Provide the [X, Y] coordinate of the cell's center where the given text is located.  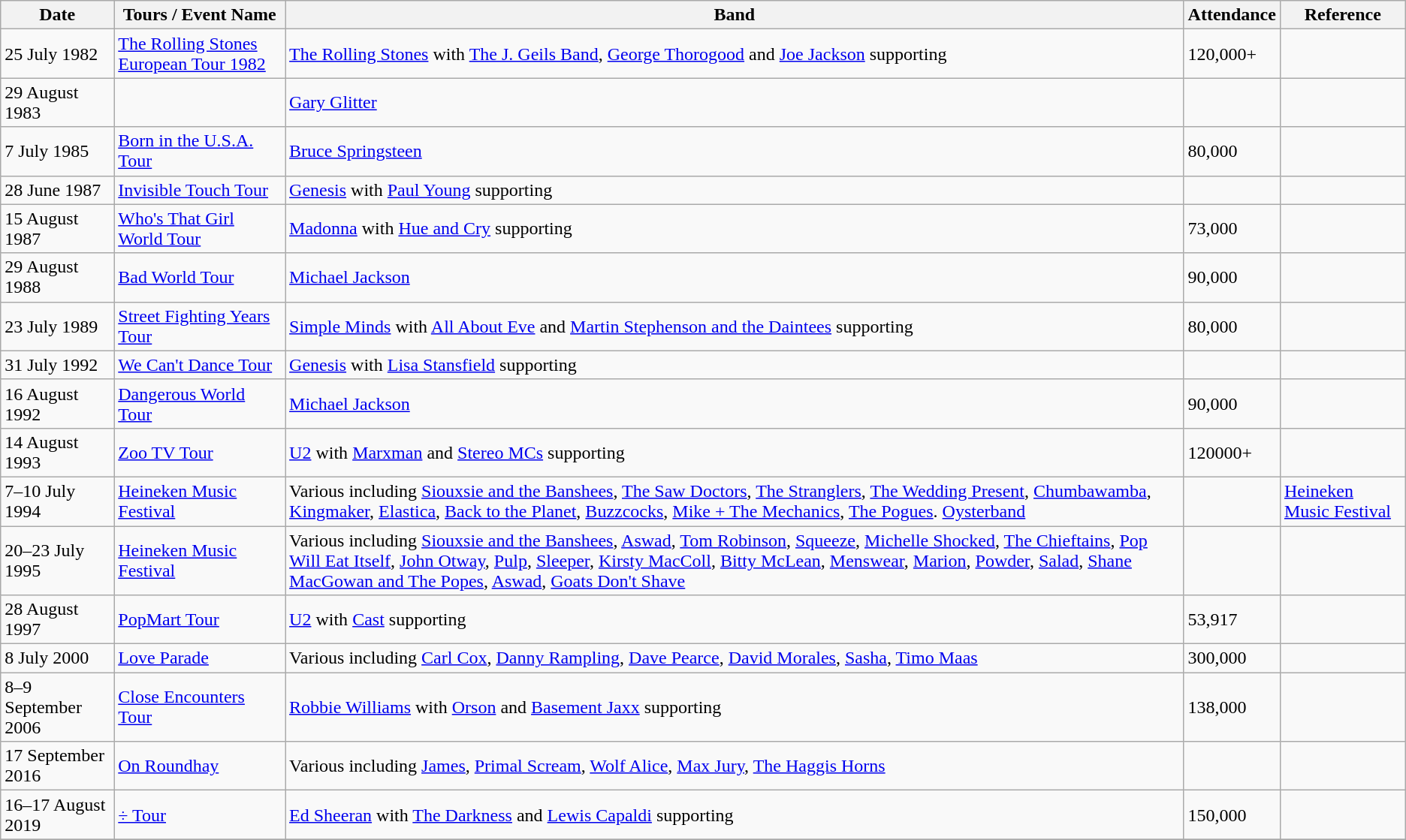
Attendance [1232, 15]
Bruce Springsteen [735, 152]
Robbie Williams with Orson and Basement Jaxx supporting [735, 707]
Street Fighting Years Tour [200, 326]
The Rolling Stones European Tour 1982 [200, 54]
8–9 September 2006 [57, 707]
7–10 July 1994 [57, 501]
17 September 2016 [57, 766]
Tours / Event Name [200, 15]
31 July 1992 [57, 365]
U2 with Marxman and Stereo MCs supporting [735, 452]
Genesis with Lisa Stansfield supporting [735, 365]
8 July 2000 [57, 658]
20–23 July 1995 [57, 560]
Band [735, 15]
28 June 1987 [57, 190]
Date [57, 15]
Reference [1343, 15]
The Rolling Stones with The J. Geils Band, George Thorogood and Joe Jackson supporting [735, 54]
On Roundhay [200, 766]
Genesis with Paul Young supporting [735, 190]
PopMart Tour [200, 620]
Close Encounters Tour [200, 707]
14 August 1993 [57, 452]
Gary Glitter [735, 102]
16–17 August 2019 [57, 815]
Invisible Touch Tour [200, 190]
Zoo TV Tour [200, 452]
Dangerous World Tour [200, 404]
29 August 1988 [57, 278]
300,000 [1232, 658]
Various including Carl Cox, Danny Rampling, Dave Pearce, David Morales, Sasha, Timo Maas [735, 658]
Who's That Girl World Tour [200, 228]
Madonna with Hue and Cry supporting [735, 228]
138,000 [1232, 707]
Ed Sheeran with The Darkness and Lewis Capaldi supporting [735, 815]
29 August 1983 [57, 102]
53,917 [1232, 620]
120000+ [1232, 452]
Various including James, Primal Scream, Wolf Alice, Max Jury, The Haggis Horns [735, 766]
15 August 1987 [57, 228]
28 August 1997 [57, 620]
7 July 1985 [57, 152]
120,000+ [1232, 54]
Born in the U.S.A. Tour [200, 152]
150,000 [1232, 815]
25 July 1982 [57, 54]
We Can't Dance Tour [200, 365]
16 August 1992 [57, 404]
Bad World Tour [200, 278]
23 July 1989 [57, 326]
Simple Minds with All About Eve and Martin Stephenson and the Daintees supporting [735, 326]
73,000 [1232, 228]
÷ Tour [200, 815]
U2 with Cast supporting [735, 620]
Love Parade [200, 658]
